Capture the cell that displays the provided text and extract its (x, y) central coordinate. 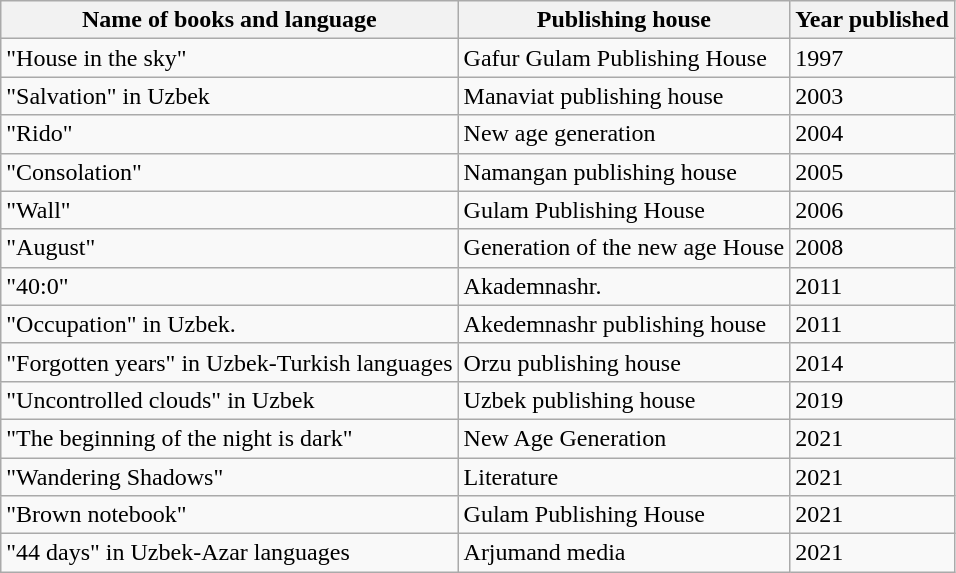
Akademnashr. (624, 286)
Akedemnashr publishing house (624, 324)
"Wall" (230, 210)
Generation of the new age House (624, 248)
New age generation (624, 134)
2006 (872, 210)
2019 (872, 400)
Namangan publishing house (624, 172)
2003 (872, 96)
"40:0" (230, 286)
Arjumand media (624, 553)
"44 days" in Uzbek-Azar languages (230, 553)
"The beginning of the night is dark" (230, 438)
New Age Generation (624, 438)
"Consolation" (230, 172)
"Salvation" in Uzbek (230, 96)
"Uncontrolled clouds" in Uzbek (230, 400)
2005 (872, 172)
Uzbek publishing house (624, 400)
"Rido" (230, 134)
Year published (872, 20)
"Forgotten years" in Uzbek-Turkish languages (230, 362)
"Occupation" in Uzbek. (230, 324)
2008 (872, 248)
"House in the sky" (230, 58)
1997 (872, 58)
2014 (872, 362)
Gafur Gulam Publishing House (624, 58)
"August" (230, 248)
Publishing house (624, 20)
Literature (624, 477)
Orzu publishing house (624, 362)
Manaviat publishing house (624, 96)
"Wandering Shadows" (230, 477)
2004 (872, 134)
"Brown notebook" (230, 515)
Name of books and language (230, 20)
